For the text-containing cell, return its midpoint in (x, y) coordinate format. 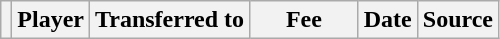
Fee (304, 20)
Date (388, 20)
Transferred to (170, 20)
Player (51, 20)
Source (458, 20)
